Output the (x, y) coordinate of the center of the cell containing the given text.  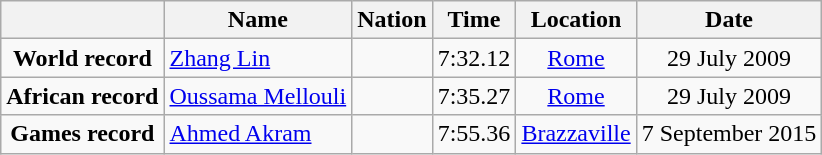
African record (82, 96)
Oussama Mellouli (258, 96)
Time (474, 20)
Brazzaville (576, 134)
7 September 2015 (729, 134)
7:55.36 (474, 134)
Zhang Lin (258, 58)
Games record (82, 134)
Name (258, 20)
Nation (392, 20)
7:35.27 (474, 96)
7:32.12 (474, 58)
Date (729, 20)
World record (82, 58)
Ahmed Akram (258, 134)
Location (576, 20)
